For the text-containing cell, return its midpoint in (x, y) coordinate format. 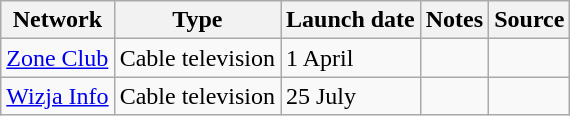
Network (58, 20)
Source (530, 20)
Type (197, 20)
Wizja Info (58, 96)
Notes (454, 20)
1 April (350, 58)
Zone Club (58, 58)
Launch date (350, 20)
25 July (350, 96)
